Capture the cell that displays the provided text and extract its [X, Y] central coordinate. 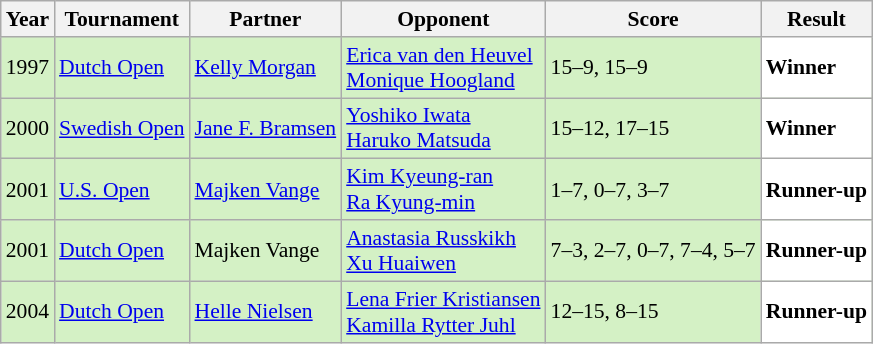
U.S. Open [122, 190]
Erica van den Heuvel Monique Hoogland [443, 68]
12–15, 8–15 [654, 312]
Result [816, 19]
7–3, 2–7, 0–7, 7–4, 5–7 [654, 250]
15–12, 17–15 [654, 128]
Year [28, 19]
Lena Frier Kristiansen Kamilla Rytter Juhl [443, 312]
2004 [28, 312]
Kim Kyeung-ran Ra Kyung-min [443, 190]
Kelly Morgan [265, 68]
Anastasia Russkikh Xu Huaiwen [443, 250]
Tournament [122, 19]
1997 [28, 68]
Jane F. Bramsen [265, 128]
Helle Nielsen [265, 312]
Yoshiko Iwata Haruko Matsuda [443, 128]
Opponent [443, 19]
1–7, 0–7, 3–7 [654, 190]
Partner [265, 19]
2000 [28, 128]
Swedish Open [122, 128]
Score [654, 19]
15–9, 15–9 [654, 68]
